Return [X, Y] of the center of cell containing provided text 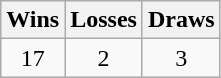
3 [181, 58]
Draws [181, 20]
17 [33, 58]
Losses [104, 20]
2 [104, 58]
Wins [33, 20]
